Scan for the cell matching the given text and deliver its [x, y] coordinate at center. 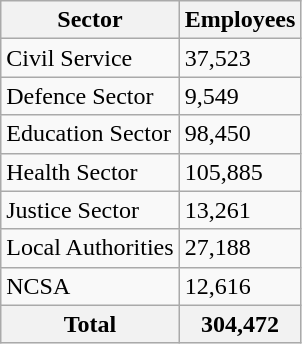
Defence Sector [90, 96]
13,261 [240, 210]
Justice Sector [90, 210]
37,523 [240, 58]
27,188 [240, 248]
105,885 [240, 172]
Employees [240, 20]
Health Sector [90, 172]
304,472 [240, 324]
Local Authorities [90, 248]
Sector [90, 20]
9,549 [240, 96]
NCSA [90, 286]
98,450 [240, 134]
12,616 [240, 286]
Civil Service [90, 58]
Education Sector [90, 134]
Total [90, 324]
